Extract the [x, y] coordinate from the center of the cell holding the provided text.  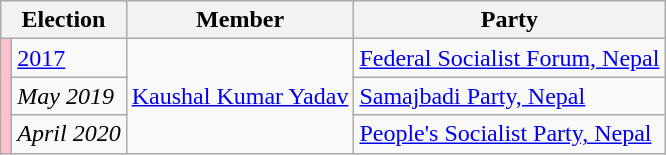
People's Socialist Party, Nepal [510, 134]
Party [510, 20]
2017 [69, 58]
May 2019 [69, 96]
Federal Socialist Forum, Nepal [510, 58]
Member [240, 20]
Samajbadi Party, Nepal [510, 96]
April 2020 [69, 134]
Kaushal Kumar Yadav [240, 96]
Election [64, 20]
